For the text-containing cell, return its midpoint in [X, Y] coordinate format. 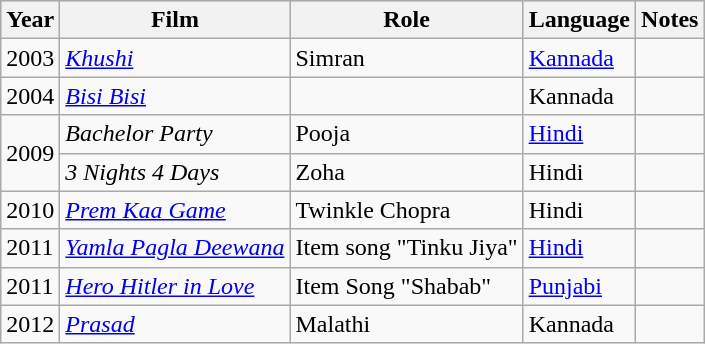
Zoha [406, 172]
Khushi [175, 58]
Punjabi [579, 286]
Role [406, 20]
Malathi [406, 324]
Language [579, 20]
Hero Hitler in Love [175, 286]
Twinkle Chopra [406, 210]
2012 [30, 324]
Simran [406, 58]
Prasad [175, 324]
Notes [670, 20]
Bachelor Party [175, 134]
Yamla Pagla Deewana [175, 248]
2003 [30, 58]
2010 [30, 210]
3 Nights 4 Days [175, 172]
Film [175, 20]
2004 [30, 96]
Item Song "Shabab" [406, 286]
Year [30, 20]
Pooja [406, 134]
2009 [30, 153]
Prem Kaa Game [175, 210]
Item song "Tinku Jiya" [406, 248]
Bisi Bisi [175, 96]
